Find where the given text appears and provide that cell's center as [x, y] coordinate. 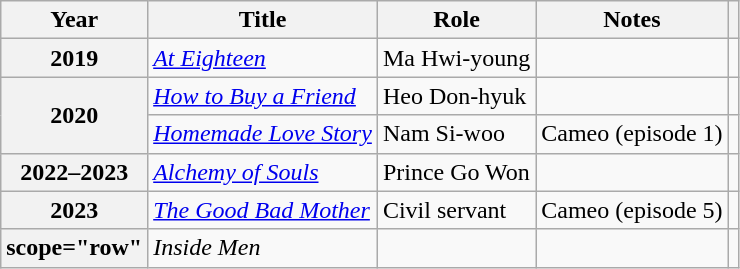
Prince Go Won [456, 172]
At Eighteen [263, 58]
How to Buy a Friend [263, 96]
Nam Si-woo [456, 134]
scope="row" [74, 248]
Cameo (episode 5) [632, 210]
Homemade Love Story [263, 134]
Year [74, 20]
The Good Bad Mother [263, 210]
2022–2023 [74, 172]
Ma Hwi-young [456, 58]
Cameo (episode 1) [632, 134]
Title [263, 20]
Notes [632, 20]
2020 [74, 115]
Heo Don-hyuk [456, 96]
Inside Men [263, 248]
Civil servant [456, 210]
2019 [74, 58]
2023 [74, 210]
Role [456, 20]
Alchemy of Souls [263, 172]
